Output the [x, y] coordinate of the center of the cell containing the given text.  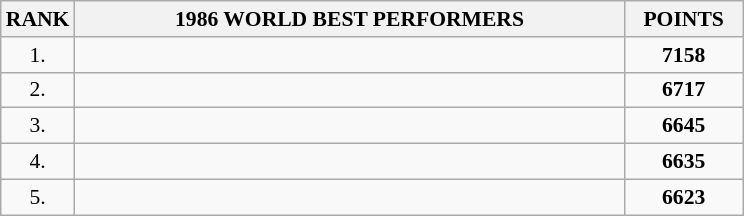
2. [38, 90]
4. [38, 162]
7158 [684, 55]
6717 [684, 90]
3. [38, 126]
6623 [684, 197]
5. [38, 197]
6645 [684, 126]
RANK [38, 19]
1986 WORLD BEST PERFORMERS [349, 19]
POINTS [684, 19]
1. [38, 55]
6635 [684, 162]
